Provide the [X, Y] coordinate of the cell's center where the given text is located.  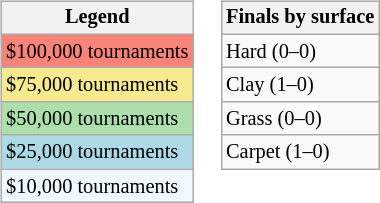
Legend [97, 18]
Clay (1–0) [300, 85]
Grass (0–0) [300, 119]
$75,000 tournaments [97, 85]
$100,000 tournaments [97, 51]
Finals by surface [300, 18]
Carpet (1–0) [300, 152]
$50,000 tournaments [97, 119]
$10,000 tournaments [97, 186]
$25,000 tournaments [97, 152]
Hard (0–0) [300, 51]
